Provide the (X, Y) coordinate of the cell's center where the given text is located.  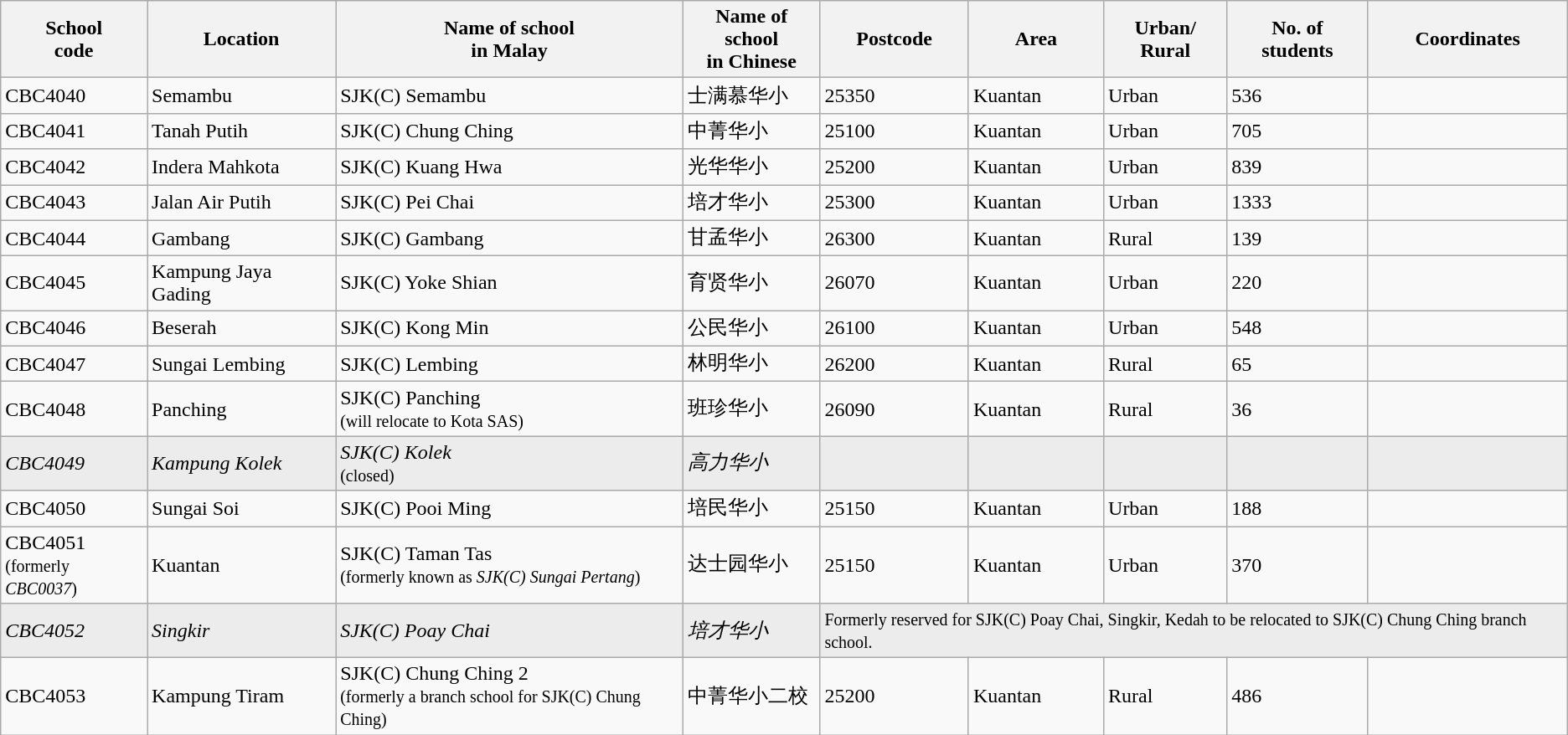
高力华小 (750, 464)
Sungai Soi (241, 509)
188 (1297, 509)
370 (1297, 564)
Sungai Lembing (241, 363)
SJK(C) Kong Min (509, 328)
Semambu (241, 95)
536 (1297, 95)
26070 (895, 283)
1333 (1297, 203)
65 (1297, 363)
CBC4050 (74, 509)
Formerly reserved for SJK(C) Poay Chai, Singkir, Kedah to be relocated to SJK(C) Chung Ching branch school. (1194, 631)
CBC4046 (74, 328)
中菁华小 (750, 131)
CBC4053 (74, 696)
CBC4045 (74, 283)
SJK(C) Pei Chai (509, 203)
No. ofstudents (1297, 39)
CBC4047 (74, 363)
486 (1297, 696)
CBC4042 (74, 167)
CBC4052 (74, 631)
25350 (895, 95)
SJK(C) Yoke Shian (509, 283)
光华华小 (750, 167)
达士园华小 (750, 564)
25300 (895, 203)
Kampung Kolek (241, 464)
Beserah (241, 328)
Postcode (895, 39)
士满慕华小 (750, 95)
培民华小 (750, 509)
CBC4044 (74, 238)
Singkir (241, 631)
Gambang (241, 238)
甘孟华小 (750, 238)
25100 (895, 131)
SJK(C) Poay Chai (509, 631)
班珍华小 (750, 409)
705 (1297, 131)
Name of schoolin Chinese (750, 39)
839 (1297, 167)
Indera Mahkota (241, 167)
Coordinates (1467, 39)
Urban/Rural (1166, 39)
CBC4043 (74, 203)
220 (1297, 283)
中菁华小二校 (750, 696)
CBC4051(formerly CBC0037) (74, 564)
SJK(C) Lembing (509, 363)
26200 (895, 363)
CBC4048 (74, 409)
Kampung Jaya Gading (241, 283)
SJK(C) Pooi Ming (509, 509)
Kampung Tiram (241, 696)
SJK(C) Panching(will relocate to Kota SAS) (509, 409)
育贤华小 (750, 283)
548 (1297, 328)
SJK(C) Kuang Hwa (509, 167)
139 (1297, 238)
CBC4040 (74, 95)
Panching (241, 409)
Location (241, 39)
Name of schoolin Malay (509, 39)
CBC4041 (74, 131)
林明华小 (750, 363)
SJK(C) Gambang (509, 238)
SJK(C) Chung Ching 2(formerly a branch school for SJK(C) Chung Ching) (509, 696)
Jalan Air Putih (241, 203)
SJK(C) Kolek(closed) (509, 464)
SJK(C) Semambu (509, 95)
Area (1035, 39)
SJK(C) Taman Tas(formerly known as SJK(C) Sungai Pertang) (509, 564)
公民华小 (750, 328)
Schoolcode (74, 39)
CBC4049 (74, 464)
26300 (895, 238)
SJK(C) Chung Ching (509, 131)
Tanah Putih (241, 131)
26090 (895, 409)
36 (1297, 409)
26100 (895, 328)
